Identify which cell holds the provided text, then report its [X, Y] central coordinate. 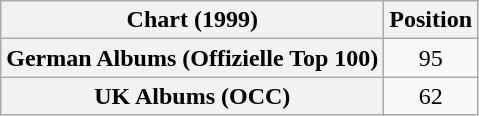
Chart (1999) [192, 20]
UK Albums (OCC) [192, 96]
Position [431, 20]
German Albums (Offizielle Top 100) [192, 58]
62 [431, 96]
95 [431, 58]
